Determine the (X, Y) coordinate at the center of the cell enclosing the given text.  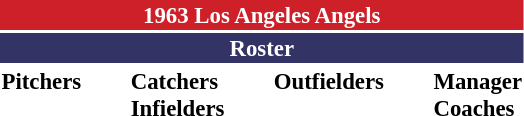
1963 Los Angeles Angels (262, 15)
Roster (262, 48)
